Output the [X, Y] coordinate of the center of the cell containing the given text.  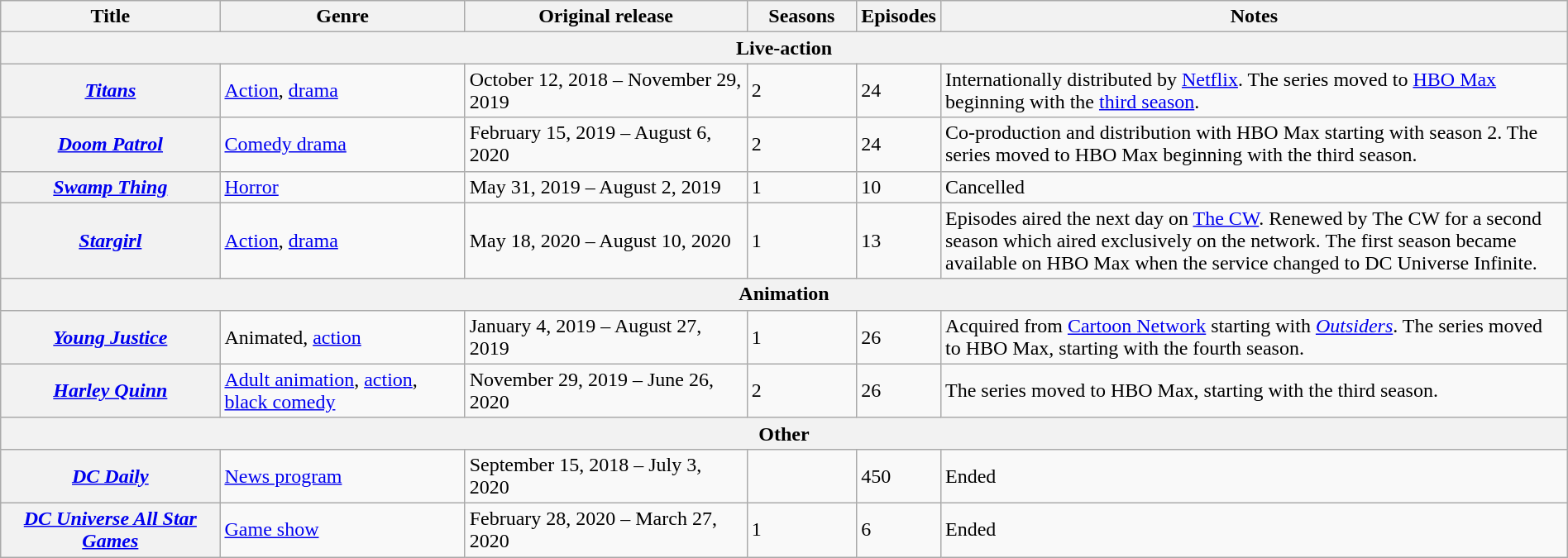
The series moved to HBO Max, starting with the third season. [1254, 390]
Original release [605, 17]
Horror [342, 187]
13 [899, 241]
6 [899, 529]
November 29, 2019 – June 26, 2020 [605, 390]
September 15, 2018 – July 3, 2020 [605, 476]
News program [342, 476]
Episodes [899, 17]
Animated, action [342, 337]
Live-action [784, 48]
January 4, 2019 – August 27, 2019 [605, 337]
Comedy drama [342, 144]
October 12, 2018 – November 29, 2019 [605, 91]
Swamp Thing [111, 187]
DC Universe All Star Games [111, 529]
Seasons [802, 17]
Harley Quinn [111, 390]
Co-production and distribution with HBO Max starting with season 2. The series moved to HBO Max beginning with the third season. [1254, 144]
Titans [111, 91]
Internationally distributed by Netflix. The series moved to HBO Max beginning with the third season. [1254, 91]
May 18, 2020 – August 10, 2020 [605, 241]
Cancelled [1254, 187]
DC Daily [111, 476]
Stargirl [111, 241]
Genre [342, 17]
Title [111, 17]
February 28, 2020 – March 27, 2020 [605, 529]
Animation [784, 294]
Notes [1254, 17]
Doom Patrol [111, 144]
450 [899, 476]
Other [784, 433]
Game show [342, 529]
May 31, 2019 – August 2, 2019 [605, 187]
Young Justice [111, 337]
Adult animation, action, black comedy [342, 390]
February 15, 2019 – August 6, 2020 [605, 144]
10 [899, 187]
Acquired from Cartoon Network starting with Outsiders. The series moved to HBO Max, starting with the fourth season. [1254, 337]
